Return [X, Y] of the center of cell containing provided text 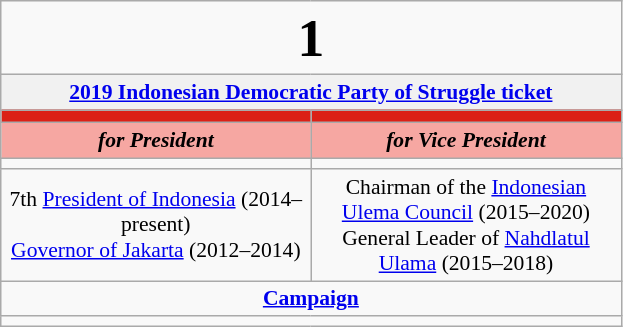
for Vice President [466, 141]
for President [156, 141]
1 [311, 38]
7th President of Indonesia (2014–present)Governor of Jakarta (2012–2014) [156, 225]
2019 Indonesian Democratic Party of Struggle ticket [311, 92]
Chairman of the Indonesian Ulema Council (2015–2020)General Leader of Nahdlatul Ulama (2015–2018) [466, 225]
Campaign [311, 299]
